Return (x, y) of the center of cell containing provided text 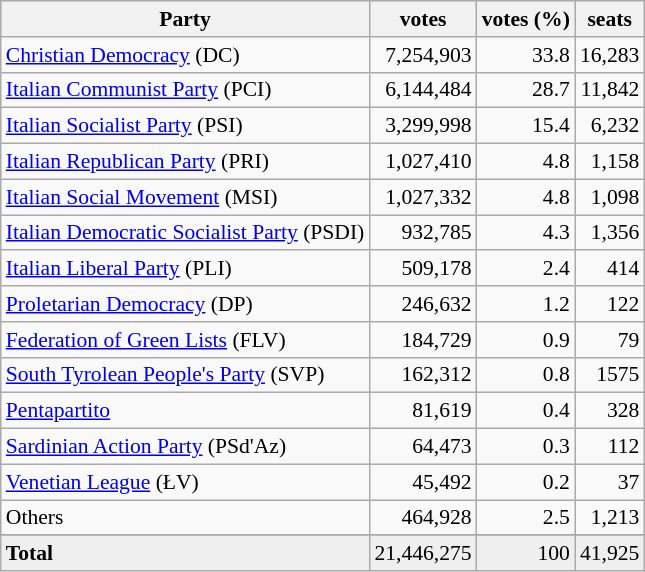
45,492 (422, 482)
1575 (610, 375)
122 (610, 304)
Italian Republican Party (PRI) (186, 162)
162,312 (422, 375)
1,213 (610, 518)
South Tyrolean People's Party (SVP) (186, 375)
0.2 (526, 482)
2.5 (526, 518)
Italian Communist Party (PCI) (186, 90)
seats (610, 19)
0.9 (526, 340)
Christian Democracy (DC) (186, 55)
votes (%) (526, 19)
41,925 (610, 554)
81,619 (422, 411)
3,299,998 (422, 126)
1,027,332 (422, 197)
2.4 (526, 269)
Venetian League (ŁV) (186, 482)
1,356 (610, 233)
11,842 (610, 90)
Others (186, 518)
Italian Social Movement (MSI) (186, 197)
464,928 (422, 518)
21,446,275 (422, 554)
7,254,903 (422, 55)
100 (526, 554)
328 (610, 411)
Italian Socialist Party (PSI) (186, 126)
15.4 (526, 126)
Proletarian Democracy (DP) (186, 304)
414 (610, 269)
1,158 (610, 162)
4.3 (526, 233)
932,785 (422, 233)
Italian Democratic Socialist Party (PSDI) (186, 233)
Italian Liberal Party (PLI) (186, 269)
Pentapartito (186, 411)
1,098 (610, 197)
28.7 (526, 90)
0.8 (526, 375)
79 (610, 340)
246,632 (422, 304)
184,729 (422, 340)
6,232 (610, 126)
Federation of Green Lists (FLV) (186, 340)
Party (186, 19)
1,027,410 (422, 162)
16,283 (610, 55)
112 (610, 447)
0.4 (526, 411)
1.2 (526, 304)
0.3 (526, 447)
votes (422, 19)
Total (186, 554)
Sardinian Action Party (PSd'Az) (186, 447)
37 (610, 482)
6,144,484 (422, 90)
64,473 (422, 447)
509,178 (422, 269)
33.8 (526, 55)
